Output the [x, y] coordinate of the center of the cell containing the given text.  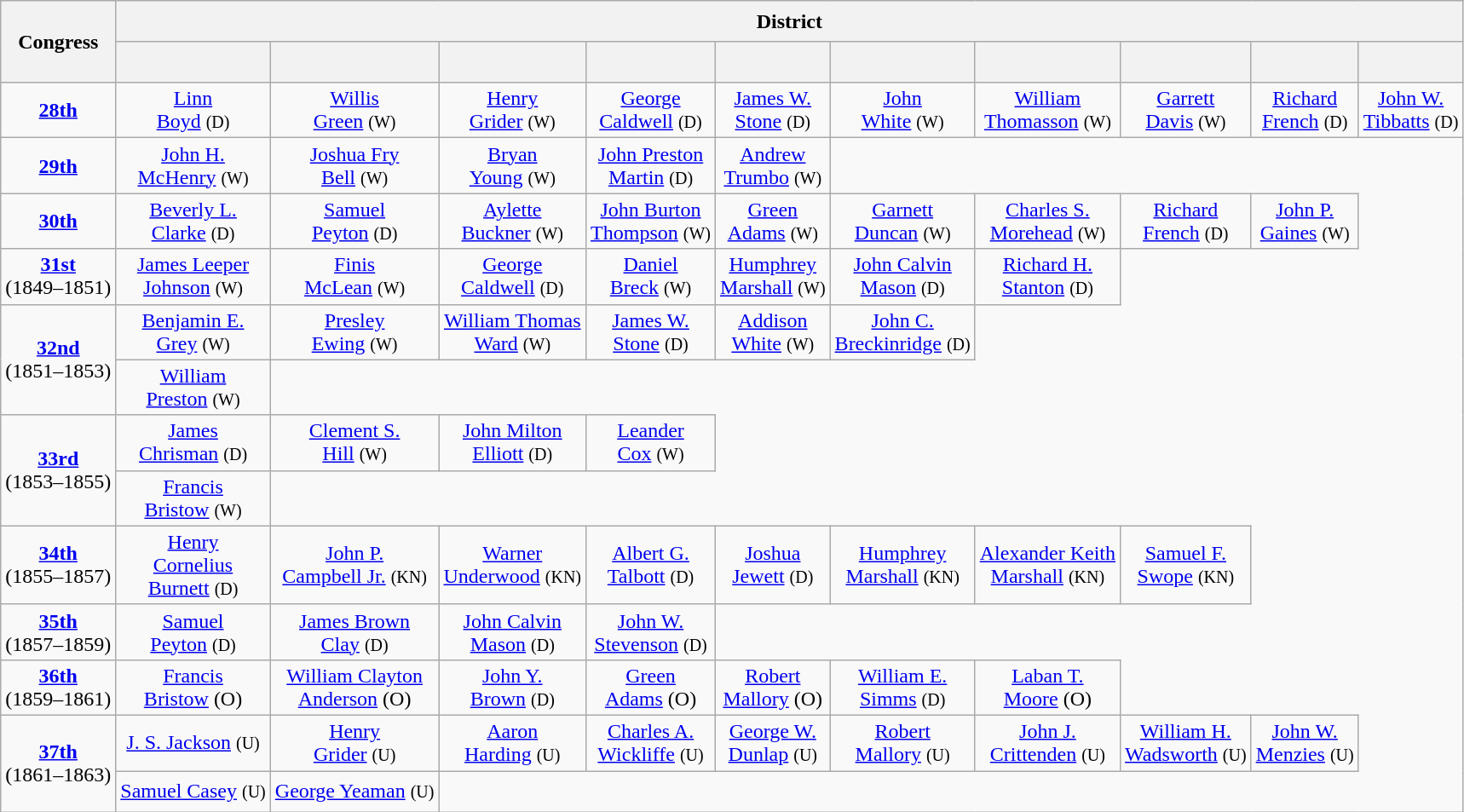
GarrettDavis (W) [1186, 111]
RobertMallory (U) [902, 743]
Samuel F.Swope (KN) [1186, 565]
31st(1849–1851) [58, 276]
RobertMallory (O) [774, 687]
GreenAdams (O) [651, 687]
Alexander KeithMarshall (KN) [1047, 565]
Congress [58, 42]
GarnettDuncan (W) [902, 222]
WilliamThomasson (W) [1047, 111]
James BrownClay (D) [354, 632]
30th [58, 222]
35th(1857–1859) [58, 632]
FrancisBristow (O) [193, 687]
AaronHarding (U) [513, 743]
William E.Simms (D) [902, 687]
William ClaytonAnderson (O) [354, 687]
Beverly L.Clarke (D) [193, 222]
DanielBreck (W) [651, 276]
LeanderCox (W) [651, 443]
John MiltonElliott (D) [513, 443]
LinnBoyd (D) [193, 111]
Charles S.Morehead (W) [1047, 222]
28th [58, 111]
Benjamin E.Grey (W) [193, 332]
JoshuaJewett (D) [774, 565]
John W.Tibbatts (D) [1411, 111]
PresleyEwing (W) [354, 332]
John PrestonMartin (D) [651, 165]
AddisonWhite (W) [774, 332]
George W.Dunlap (U) [774, 743]
32nd(1851–1853) [58, 360]
John P.Campbell Jr. (KN) [354, 565]
GreenAdams (W) [774, 222]
John W.Menzies (U) [1305, 743]
George Yeaman (U) [354, 791]
William ThomasWard (W) [513, 332]
BryanYoung (W) [513, 165]
Clement S.Hill (W) [354, 443]
JohnWhite (W) [902, 111]
HumphreyMarshall (W) [774, 276]
John BurtonThompson (W) [651, 222]
Samuel Casey (U) [193, 791]
John C.Breckinridge (D) [902, 332]
36th(1859–1861) [58, 687]
Albert G.Talbott (D) [651, 565]
37th(1861–1863) [58, 763]
FrancisBristow (W) [193, 498]
William H.Wadsworth (U) [1186, 743]
AndrewTrumbo (W) [774, 165]
John W.Stevenson (D) [651, 632]
District [789, 21]
33rd(1853–1855) [58, 470]
John P.Gaines (W) [1305, 222]
Richard H.Stanton (D) [1047, 276]
John Y.Brown (D) [513, 687]
WarnerUnderwood (KN) [513, 565]
HumphreyMarshall (KN) [902, 565]
HenryGrider (W) [513, 111]
John J.Crittenden (U) [1047, 743]
HenryGrider (U) [354, 743]
34th(1855–1857) [58, 565]
WillisGreen (W) [354, 111]
AyletteBuckner (W) [513, 222]
J. S. Jackson (U) [193, 743]
29th [58, 165]
HenryCorneliusBurnett (D) [193, 565]
JamesChrisman (D) [193, 443]
Charles A.Wickliffe (U) [651, 743]
John H.McHenry (W) [193, 165]
James LeeperJohnson (W) [193, 276]
Laban T.Moore (O) [1047, 687]
Joshua FryBell (W) [354, 165]
FinisMcLean (W) [354, 276]
WilliamPreston (W) [193, 387]
